Provide the (x, y) coordinate of the cell's center where the given text is located.  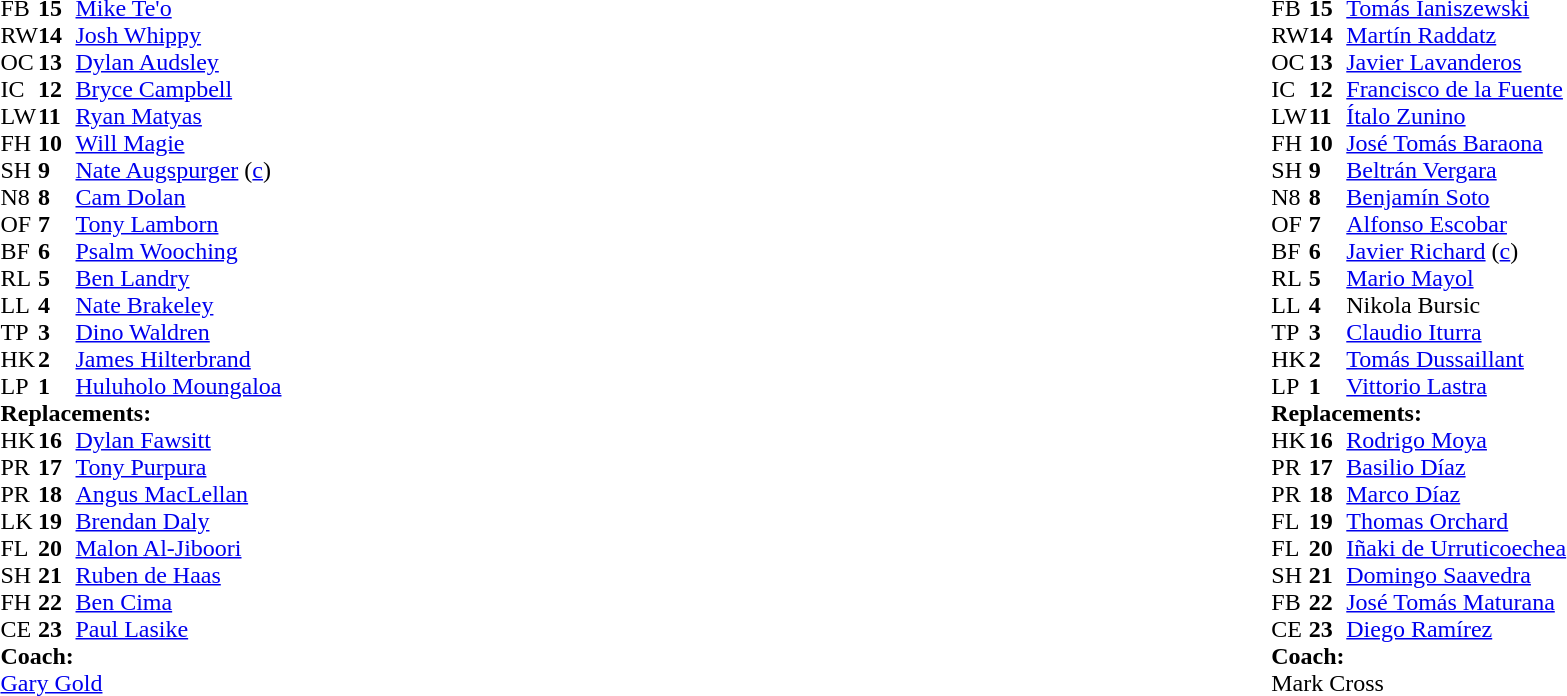
Cam Dolan (179, 198)
Vittorio Lastra (1456, 386)
Diego Ramírez (1456, 630)
Ruben de Haas (179, 576)
José Tomás Baraona (1456, 144)
Francisco de la Fuente (1456, 90)
Will Magie (179, 144)
Dylan Audsley (179, 62)
Malon Al-Jiboori (179, 548)
Ítalo Zunino (1456, 116)
Iñaki de Urruticoechea (1456, 548)
Ben Landry (179, 278)
Basilio Díaz (1456, 468)
José Tomás Maturana (1456, 602)
Mario Mayol (1456, 278)
Paul Lasike (179, 630)
Dino Waldren (179, 332)
Beltrán Vergara (1456, 170)
Tony Lamborn (179, 224)
Benjamín Soto (1456, 198)
FB (1290, 602)
Nikola Bursic (1456, 306)
Javier Richard (c) (1456, 252)
Dylan Fawsitt (179, 440)
Psalm Wooching (179, 252)
Nate Brakeley (179, 306)
Martín Raddatz (1456, 36)
James Hilterbrand (179, 360)
Tony Purpura (179, 468)
Tomás Dussaillant (1456, 360)
Ben Cima (179, 602)
Nate Augspurger (c) (179, 170)
Huluholo Moungaloa (179, 386)
Claudio Iturra (1456, 332)
Alfonso Escobar (1456, 224)
Josh Whippy (179, 36)
Marco Díaz (1456, 494)
Brendan Daly (179, 522)
Ryan Matyas (179, 116)
Angus MacLellan (179, 494)
LK (19, 522)
Domingo Saavedra (1456, 576)
Thomas Orchard (1456, 522)
Javier Lavanderos (1456, 62)
Rodrigo Moya (1456, 440)
Bryce Campbell (179, 90)
